Extract the (X, Y) coordinate from the center of the cell holding the provided text.  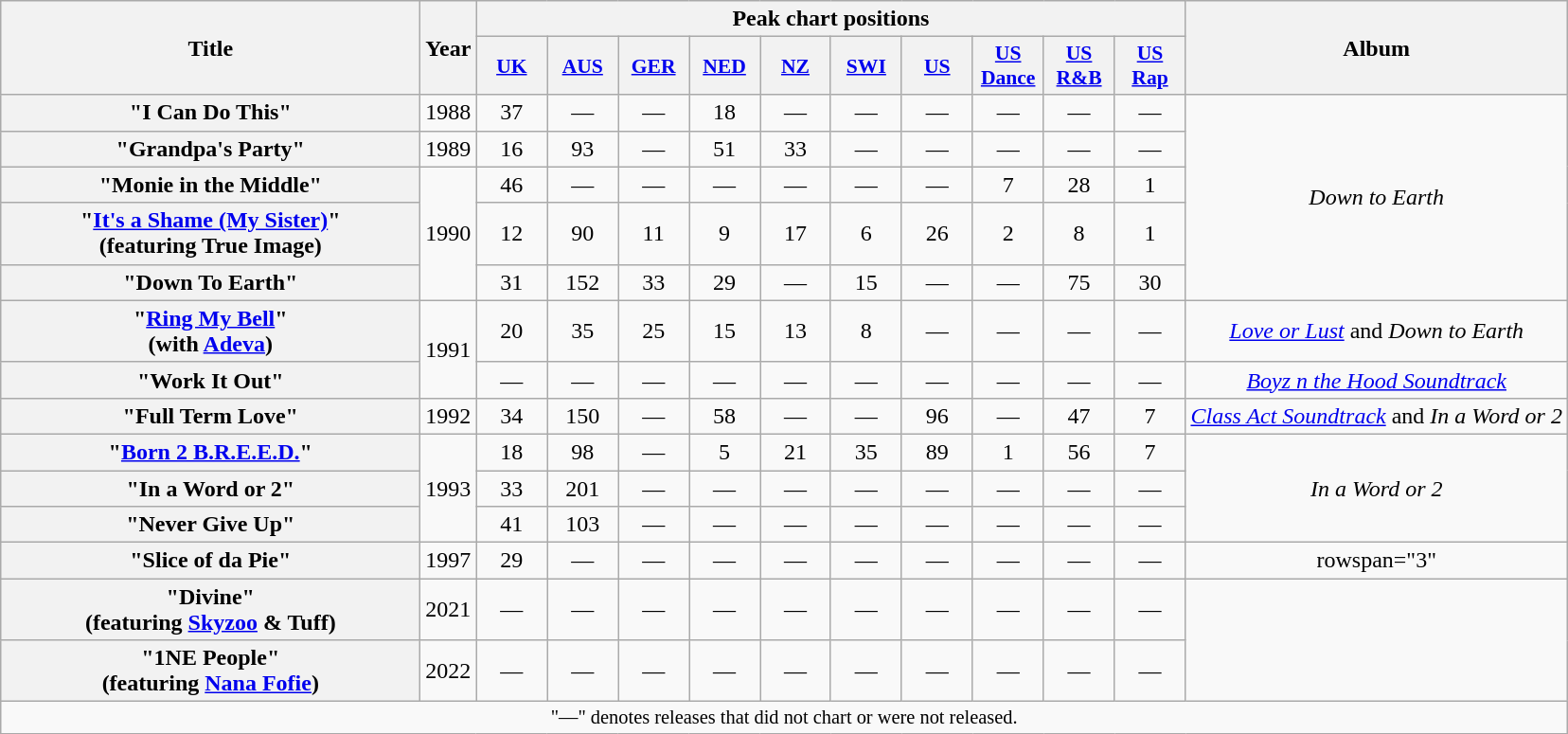
AUS (583, 66)
30 (1149, 282)
"Monie in the Middle" (210, 185)
31 (511, 282)
US Dance (1007, 66)
"Slice of da Pie" (210, 561)
NZ (795, 66)
47 (1079, 416)
"Divine"(featuring Skyzoo & Tuff) (210, 610)
11 (653, 233)
201 (583, 488)
13 (795, 331)
150 (583, 416)
90 (583, 233)
"Down To Earth" (210, 282)
SWI (865, 66)
"1NE People"(featuring Nana Fofie) (210, 671)
9 (725, 233)
Love or Lust and Down to Earth (1377, 331)
"Ring My Bell" (with Adeva) (210, 331)
"Born 2 B.R.E.E.D." (210, 452)
2021 (449, 610)
26 (937, 233)
41 (511, 525)
12 (511, 233)
Boyz n the Hood Soundtrack (1377, 380)
56 (1079, 452)
1988 (449, 113)
1992 (449, 416)
2 (1007, 233)
98 (583, 452)
1991 (449, 349)
Down to Earth (1377, 197)
"Work It Out" (210, 380)
rowspan="3" (1377, 561)
Peak chart positions (831, 19)
28 (1079, 185)
25 (653, 331)
34 (511, 416)
46 (511, 185)
21 (795, 452)
US R&B (1079, 66)
"I Can Do This" (210, 113)
In a Word or 2 (1377, 488)
2022 (449, 671)
93 (583, 149)
37 (511, 113)
96 (937, 416)
89 (937, 452)
1997 (449, 561)
"It's a Shame (My Sister)"(featuring True Image) (210, 233)
58 (725, 416)
"Grandpa's Party" (210, 149)
152 (583, 282)
NED (725, 66)
Title (210, 47)
"In a Word or 2" (210, 488)
Class Act Soundtrack and In a Word or 2 (1377, 416)
20 (511, 331)
"Never Give Up" (210, 525)
75 (1079, 282)
Year (449, 47)
1993 (449, 488)
51 (725, 149)
UK (511, 66)
GER (653, 66)
16 (511, 149)
1989 (449, 149)
Album (1377, 47)
"Full Term Love" (210, 416)
6 (865, 233)
5 (725, 452)
"—" denotes releases that did not chart or were not released. (784, 718)
103 (583, 525)
US Rap (1149, 66)
US (937, 66)
1990 (449, 233)
17 (795, 233)
